Extract the (X, Y) coordinate from the center of the cell holding the provided text.  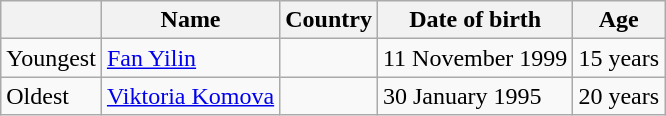
Country (329, 20)
Viktoria Komova (190, 96)
Date of birth (474, 20)
15 years (619, 58)
30 January 1995 (474, 96)
Fan Yilin (190, 58)
Age (619, 20)
11 November 1999 (474, 58)
Name (190, 20)
Oldest (52, 96)
20 years (619, 96)
Youngest (52, 58)
